Find where the given text appears and provide that cell's center as [X, Y] coordinate. 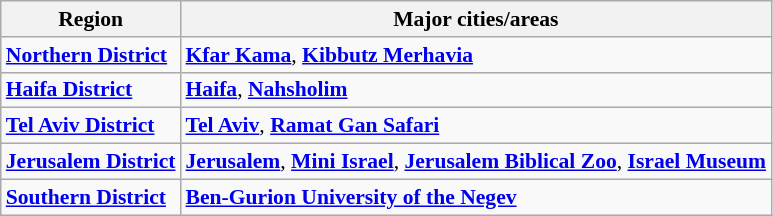
Tel Aviv District [91, 126]
Jerusalem, Mini Israel, Jerusalem Biblical Zoo, Israel Museum [476, 162]
Haifa District [91, 90]
Jerusalem District [91, 162]
Haifa, Nahsholim [476, 90]
Tel Aviv, Ramat Gan Safari [476, 126]
Ben-Gurion University of the Negev [476, 197]
Major cities/areas [476, 19]
Kfar Kama, Kibbutz Merhavia [476, 55]
Region [91, 19]
Southern District [91, 197]
Northern District [91, 55]
